From the cell containing the given text, extract its center point as (X, Y) coordinate. 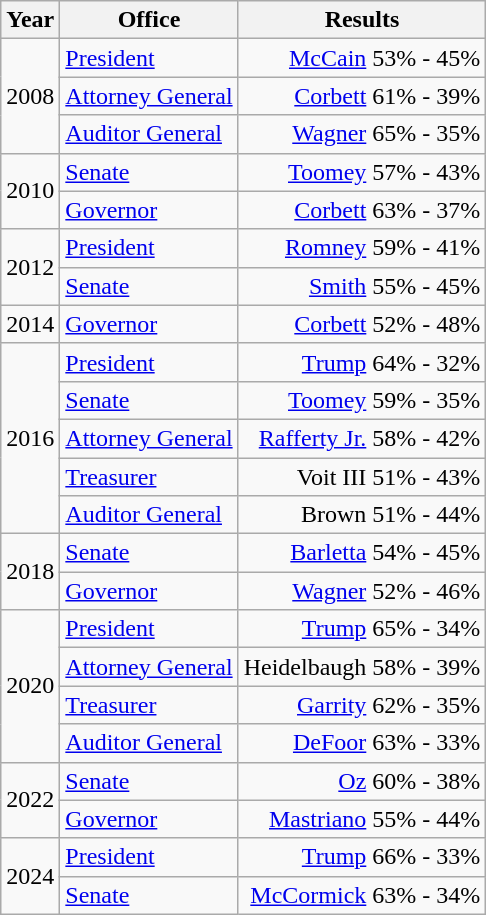
2012 (30, 267)
McCain 53% - 45% (362, 58)
2016 (30, 438)
Garrity 62% - 35% (362, 705)
Trump 64% - 32% (362, 362)
Wagner 52% - 46% (362, 591)
Rafferty Jr. 58% - 42% (362, 438)
Trump 65% - 34% (362, 629)
2022 (30, 800)
Voit III 51% - 43% (362, 477)
Corbett 63% - 37% (362, 210)
Trump 66% - 33% (362, 857)
2024 (30, 876)
2010 (30, 191)
Heidelbaugh 58% - 39% (362, 667)
Corbett 52% - 48% (362, 324)
Office (149, 20)
Mastriano 55% - 44% (362, 819)
Toomey 59% - 35% (362, 400)
DeFoor 63% - 33% (362, 743)
Year (30, 20)
2014 (30, 324)
Romney 59% - 41% (362, 248)
2020 (30, 686)
Wagner 65% - 35% (362, 134)
Toomey 57% - 43% (362, 172)
Barletta 54% - 45% (362, 553)
2008 (30, 96)
Oz 60% - 38% (362, 781)
2018 (30, 572)
Results (362, 20)
Corbett 61% - 39% (362, 96)
McCormick 63% - 34% (362, 895)
Brown 51% - 44% (362, 515)
Smith 55% - 45% (362, 286)
